Detect which cell encompasses the target text, then output its [x, y] center coordinate. 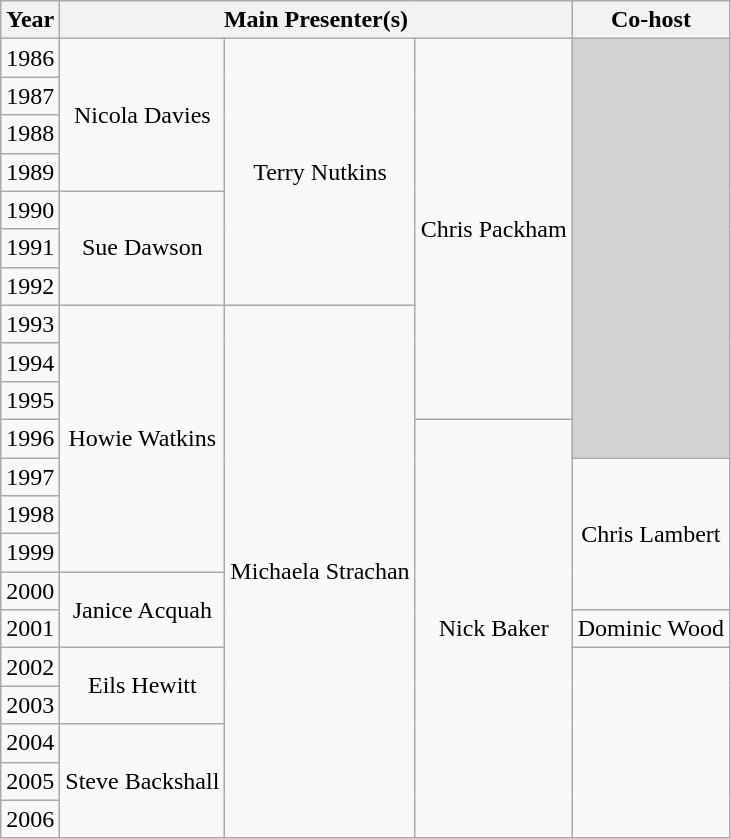
1991 [30, 248]
Nicola Davies [142, 115]
Chris Packham [494, 230]
Janice Acquah [142, 610]
Nick Baker [494, 628]
1995 [30, 400]
1988 [30, 134]
1987 [30, 96]
1997 [30, 477]
Howie Watkins [142, 438]
2000 [30, 591]
2001 [30, 629]
2002 [30, 667]
2006 [30, 819]
1990 [30, 210]
Steve Backshall [142, 781]
1986 [30, 58]
2005 [30, 781]
Co-host [650, 20]
2004 [30, 743]
Michaela Strachan [320, 572]
1999 [30, 553]
1993 [30, 324]
2003 [30, 705]
1989 [30, 172]
Sue Dawson [142, 248]
1994 [30, 362]
Eils Hewitt [142, 686]
Terry Nutkins [320, 172]
1996 [30, 438]
Year [30, 20]
Main Presenter(s) [316, 20]
1998 [30, 515]
Chris Lambert [650, 534]
Dominic Wood [650, 629]
1992 [30, 286]
